Identify which cell holds the provided text, then report its [x, y] central coordinate. 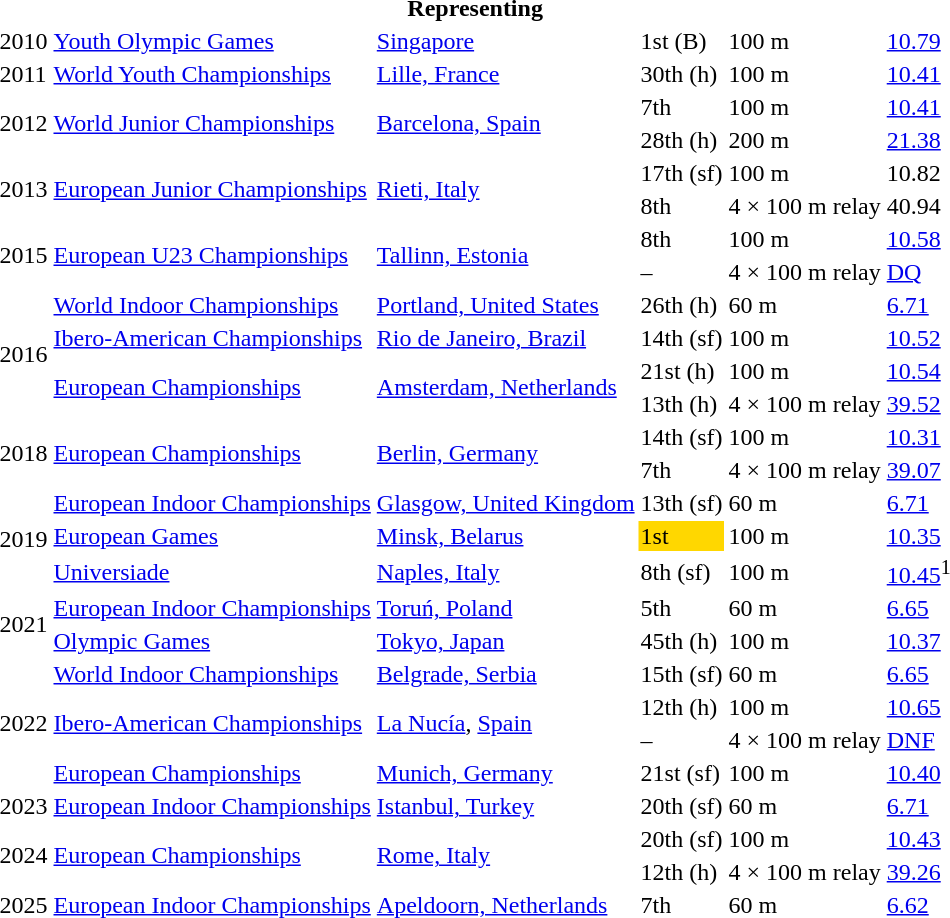
Portland, United States [506, 305]
World Youth Championships [212, 74]
30th (h) [682, 74]
Singapore [506, 41]
Olympic Games [212, 641]
13th (sf) [682, 503]
21st (h) [682, 371]
5th [682, 608]
1st (B) [682, 41]
28th (h) [682, 140]
45th (h) [682, 641]
8th (sf) [682, 572]
Youth Olympic Games [212, 41]
26th (h) [682, 305]
13th (h) [682, 404]
Barcelona, Spain [506, 124]
21st (sf) [682, 773]
Toruń, Poland [506, 608]
Naples, Italy [506, 572]
European U23 Championships [212, 256]
World Junior Championships [212, 124]
Istanbul, Turkey [506, 806]
Belgrade, Serbia [506, 674]
Munich, Germany [506, 773]
17th (sf) [682, 173]
Glasgow, United Kingdom [506, 503]
Tallinn, Estonia [506, 256]
Rio de Janeiro, Brazil [506, 338]
European Games [212, 536]
La Nucía, Spain [506, 724]
1st [682, 536]
Amsterdam, Netherlands [506, 388]
Universiade [212, 572]
Rieti, Italy [506, 190]
Rome, Italy [506, 856]
15th (sf) [682, 674]
Minsk, Belarus [506, 536]
Berlin, Germany [506, 454]
Tokyo, Japan [506, 641]
200 m [804, 140]
European Junior Championships [212, 190]
Lille, France [506, 74]
